Scan for the cell matching the given text and deliver its [X, Y] coordinate at center. 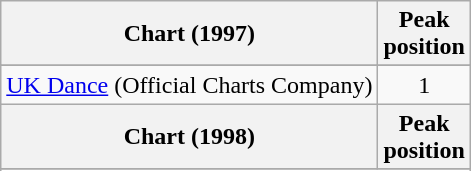
Chart (1998) [190, 136]
1 [424, 85]
UK Dance (Official Charts Company) [190, 85]
Chart (1997) [190, 34]
